Scan for the cell matching the given text and deliver its [X, Y] coordinate at center. 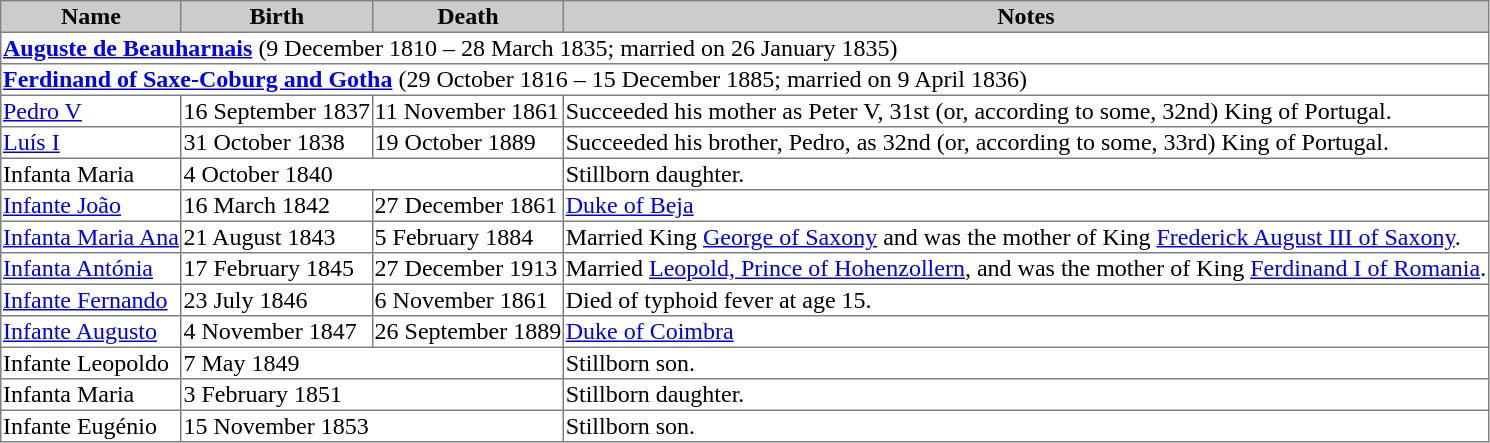
17 February 1845 [276, 269]
Infante João [91, 206]
16 September 1837 [276, 111]
Pedro V [91, 111]
Succeeded his brother, Pedro, as 32nd (or, according to some, 33rd) King of Portugal. [1026, 143]
31 October 1838 [276, 143]
7 May 1849 [372, 363]
16 March 1842 [276, 206]
Birth [276, 17]
Infante Leopoldo [91, 363]
Infante Augusto [91, 332]
Married Leopold, Prince of Hohenzollern, and was the mother of King Ferdinand I of Romania. [1026, 269]
Married King George of Saxony and was the mother of King Frederick August III of Saxony. [1026, 237]
27 December 1913 [468, 269]
Name [91, 17]
Infante Fernando [91, 300]
Infanta Maria Ana [91, 237]
3 February 1851 [372, 395]
26 September 1889 [468, 332]
11 November 1861 [468, 111]
27 December 1861 [468, 206]
4 November 1847 [276, 332]
19 October 1889 [468, 143]
Death [468, 17]
5 February 1884 [468, 237]
Succeeded his mother as Peter V, 31st (or, according to some, 32nd) King of Portugal. [1026, 111]
Duke of Coimbra [1026, 332]
Luís I [91, 143]
Auguste de Beauharnais (9 December 1810 – 28 March 1835; married on 26 January 1835) [745, 48]
Infanta Antónia [91, 269]
Infante Eugénio [91, 426]
Ferdinand of Saxe-Coburg and Gotha (29 October 1816 – 15 December 1885; married on 9 April 1836) [745, 80]
15 November 1853 [372, 426]
6 November 1861 [468, 300]
4 October 1840 [372, 174]
Notes [1026, 17]
Died of typhoid fever at age 15. [1026, 300]
23 July 1846 [276, 300]
21 August 1843 [276, 237]
Duke of Beja [1026, 206]
